Provide the [X, Y] coordinate of the cell's center where the given text is located.  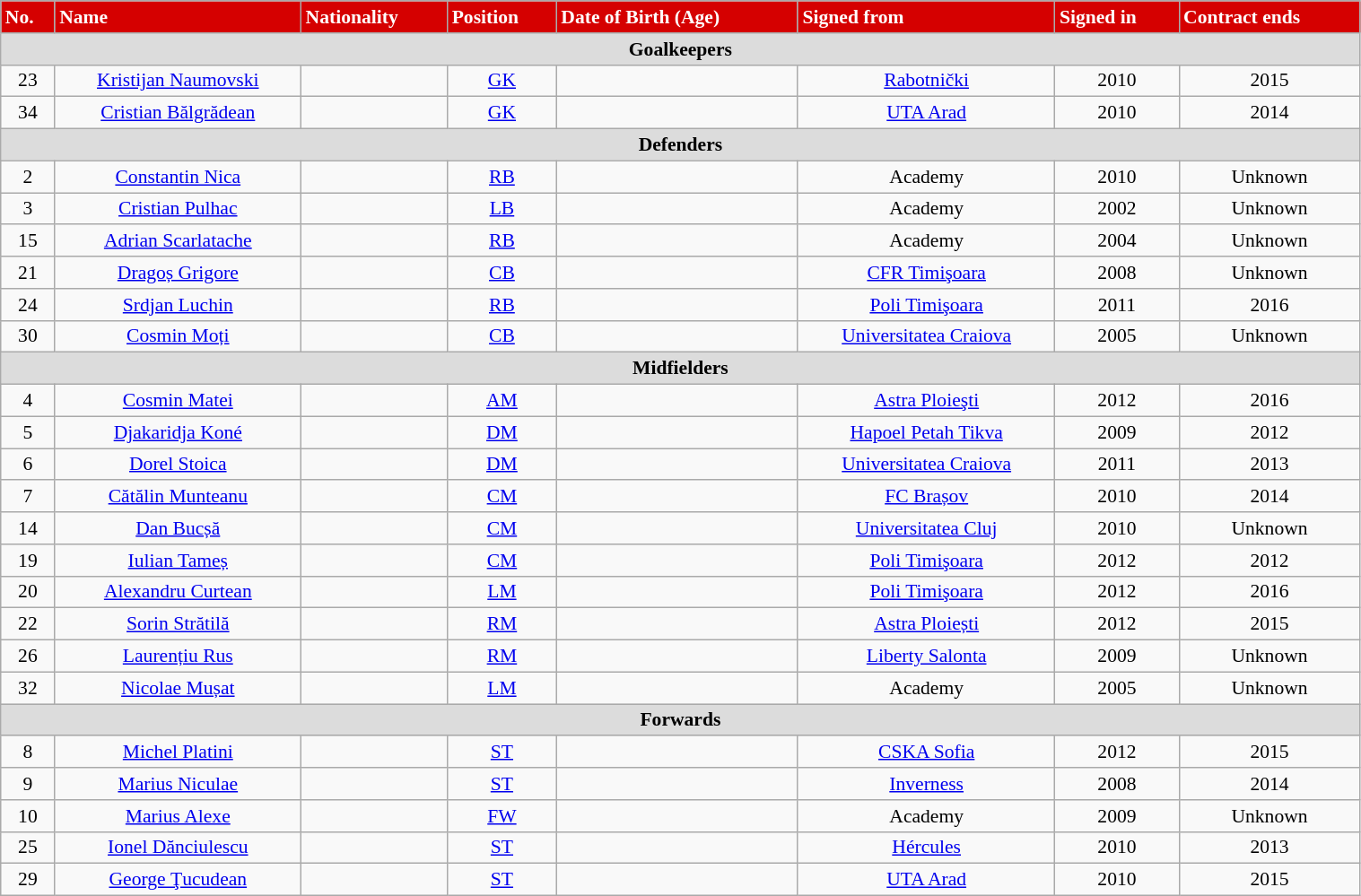
15 [28, 241]
CFR Timişoara [926, 273]
Inverness [926, 784]
Marius Alexe [178, 816]
Constantin Nica [178, 177]
Rabotnički [926, 81]
Hércules [926, 848]
32 [28, 688]
22 [28, 624]
8 [28, 752]
No. [28, 17]
Cristian Pulhac [178, 209]
2004 [1117, 241]
Sorin Strătilă [178, 624]
Name [178, 17]
5 [28, 432]
Signed in [1117, 17]
Adrian Scarlatache [178, 241]
34 [28, 113]
Signed from [926, 17]
Dan Bucșă [178, 528]
Ionel Dănciulescu [178, 848]
6 [28, 465]
21 [28, 273]
20 [28, 592]
23 [28, 81]
Djakaridja Koné [178, 432]
Defenders [680, 145]
3 [28, 209]
29 [28, 880]
Cosmin Moți [178, 336]
Cosmin Matei [178, 401]
Position [502, 17]
Date of Birth (Age) [676, 17]
Contract ends [1269, 17]
Astra Ploieşti [926, 401]
Cristian Bălgrădean [178, 113]
2 [28, 177]
Goalkeepers [680, 49]
FW [502, 816]
Michel Platini [178, 752]
7 [28, 497]
Alexandru Curtean [178, 592]
Iulian Tameș [178, 561]
2002 [1117, 209]
10 [28, 816]
Laurențiu Rus [178, 657]
24 [28, 305]
Nationality [375, 17]
Kristijan Naumovski [178, 81]
LB [502, 209]
Liberty Salonta [926, 657]
25 [28, 848]
Cătălin Munteanu [178, 497]
Midfielders [680, 369]
Dragoș Grigore [178, 273]
Universitatea Cluj [926, 528]
AM [502, 401]
George Ţucudean [178, 880]
FC Brașov [926, 497]
Forwards [680, 720]
Marius Niculae [178, 784]
CSKA Sofia [926, 752]
Astra Ploiești [926, 624]
Srdjan Luchin [178, 305]
30 [28, 336]
26 [28, 657]
14 [28, 528]
4 [28, 401]
Nicolae Mușat [178, 688]
9 [28, 784]
Dorel Stoica [178, 465]
Hapoel Petah Tikva [926, 432]
19 [28, 561]
